Locate the cell with the specified text and output its [x, y] center coordinate. 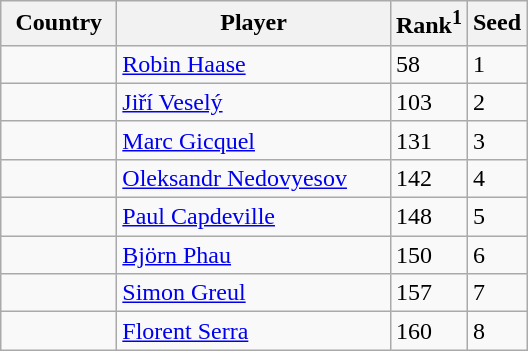
Robin Haase [254, 64]
3 [496, 140]
Florent Serra [254, 331]
150 [428, 255]
142 [428, 178]
4 [496, 178]
148 [428, 217]
58 [428, 64]
Rank1 [428, 24]
8 [496, 331]
5 [496, 217]
Player [254, 24]
103 [428, 102]
Marc Gicquel [254, 140]
Björn Phau [254, 255]
Country [59, 24]
6 [496, 255]
7 [496, 293]
Simon Greul [254, 293]
Jiří Veselý [254, 102]
Seed [496, 24]
157 [428, 293]
1 [496, 64]
Oleksandr Nedovyesov [254, 178]
160 [428, 331]
2 [496, 102]
131 [428, 140]
Paul Capdeville [254, 217]
